From the cell containing the given text, extract its center point as (x, y) coordinate. 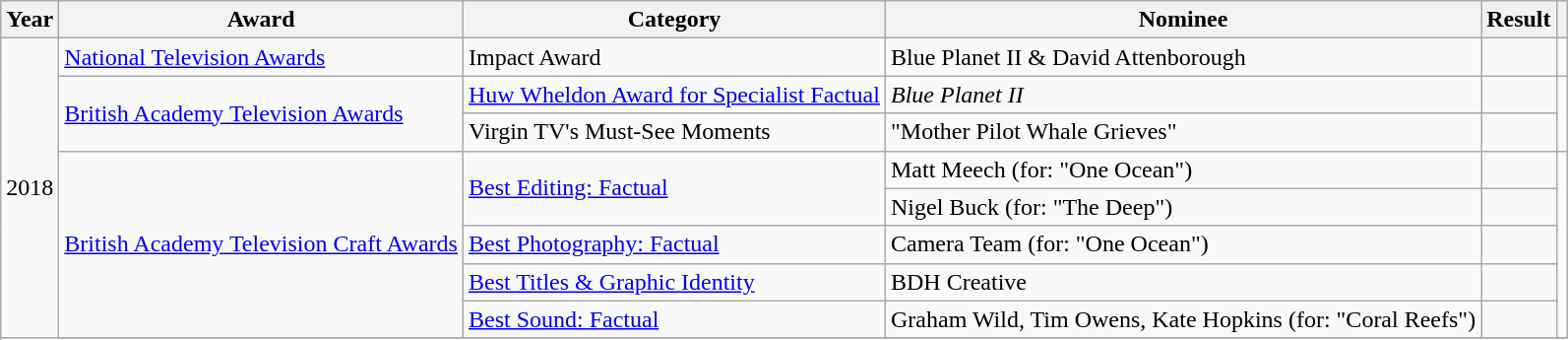
Graham Wild, Tim Owens, Kate Hopkins (for: "Coral Reefs") (1183, 319)
British Academy Television Craft Awards (262, 244)
BDH Creative (1183, 282)
Virgin TV's Must-See Moments (673, 132)
Huw Wheldon Award for Specialist Factual (673, 95)
Result (1519, 20)
2018 (30, 188)
Year (30, 20)
Nigel Buck (for: "The Deep") (1183, 207)
Blue Planet II & David Attenborough (1183, 57)
Award (262, 20)
Camera Team (for: "One Ocean") (1183, 244)
Nominee (1183, 20)
Best Titles & Graphic Identity (673, 282)
"Mother Pilot Whale Grieves" (1183, 132)
Best Sound: Factual (673, 319)
Best Editing: Factual (673, 188)
Matt Meech (for: "One Ocean") (1183, 170)
Impact Award (673, 57)
National Television Awards (262, 57)
Blue Planet II (1183, 95)
Category (673, 20)
British Academy Television Awards (262, 113)
Best Photography: Factual (673, 244)
